Return [X, Y] of the center of cell containing provided text 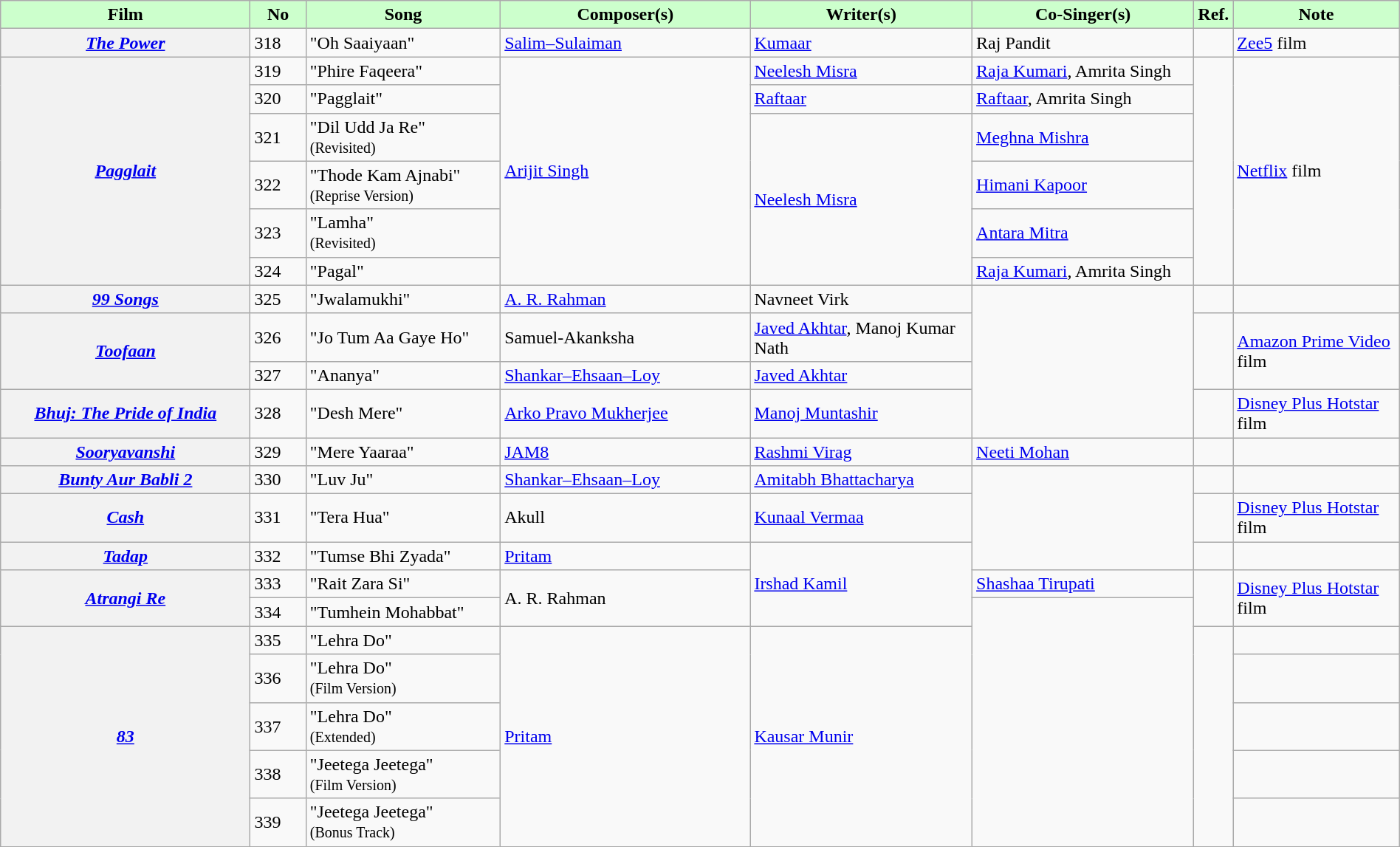
"Mere Yaaraa" [403, 451]
"Desh Mere" [403, 414]
323 [278, 233]
Rashmi Virag [861, 451]
"Tumse Bhi Zyada" [403, 556]
321 [278, 137]
83 [126, 736]
326 [278, 337]
318 [278, 43]
Navneet Virk [861, 299]
"Dil Udd Ja Re"(Revisited) [403, 137]
329 [278, 451]
"Jo Tum Aa Gaye Ho" [403, 337]
"Lehra Do" [403, 640]
"Lamha"(Revisited) [403, 233]
Toofaan [126, 352]
328 [278, 414]
Irshad Kamil [861, 584]
Zee5 film [1316, 43]
Shashaa Tirupati [1083, 584]
Raj Pandit [1083, 43]
Cash [126, 518]
"Tumhein Mohabbat" [403, 612]
Film [126, 15]
Tadap [126, 556]
"Tera Hua" [403, 518]
Pagglait [126, 171]
322 [278, 185]
"Lehra Do"(Film Version) [403, 678]
"Jeetega Jeetega"(Bonus Track) [403, 823]
Composer(s) [625, 15]
Atrangi Re [126, 598]
"Ananya" [403, 375]
Neeti Mohan [1083, 451]
The Power [126, 43]
"Pagglait" [403, 99]
335 [278, 640]
Salim–Sulaiman [625, 43]
337 [278, 727]
"Pagal" [403, 271]
Kausar Munir [861, 736]
Bunty Aur Babli 2 [126, 480]
Manoj Muntashir [861, 414]
Sooryavanshi [126, 451]
"Thode Kam Ajnabi"(Reprise Version) [403, 185]
"Phire Faqeera" [403, 71]
Akull [625, 518]
Co-Singer(s) [1083, 15]
334 [278, 612]
"Oh Saaiyaan" [403, 43]
Ref. [1214, 15]
JAM8 [625, 451]
336 [278, 678]
330 [278, 480]
Writer(s) [861, 15]
"Rait Zara Si" [403, 584]
324 [278, 271]
325 [278, 299]
Amazon Prime Video film [1316, 352]
333 [278, 584]
Raftaar, Amrita Singh [1083, 99]
Meghna Mishra [1083, 137]
"Jwalamukhi" [403, 299]
"Luv Ju" [403, 480]
331 [278, 518]
Song [403, 15]
Arijit Singh [625, 171]
Netflix film [1316, 171]
Samuel-Akanksha [625, 337]
Antara Mitra [1083, 233]
Himani Kapoor [1083, 185]
Javed Akhtar [861, 375]
Kumaar [861, 43]
Raftaar [861, 99]
Javed Akhtar, Manoj Kumar Nath [861, 337]
No [278, 15]
338 [278, 774]
320 [278, 99]
Bhuj: The Pride of India [126, 414]
Kunaal Vermaa [861, 518]
Arko Pravo Mukherjee [625, 414]
Note [1316, 15]
332 [278, 556]
Amitabh Bhattacharya [861, 480]
319 [278, 71]
"Jeetega Jeetega"(Film Version) [403, 774]
327 [278, 375]
99 Songs [126, 299]
"Lehra Do"(Extended) [403, 727]
339 [278, 823]
